Capture the cell that displays the provided text and extract its [x, y] central coordinate. 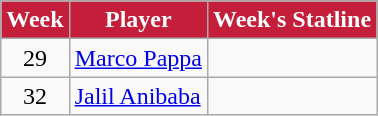
Week's Statline [292, 20]
29 [35, 58]
Jalil Anibaba [138, 96]
Marco Pappa [138, 58]
Player [138, 20]
32 [35, 96]
Week [35, 20]
